Provide the [x, y] coordinate of the cell's center where the given text is located.  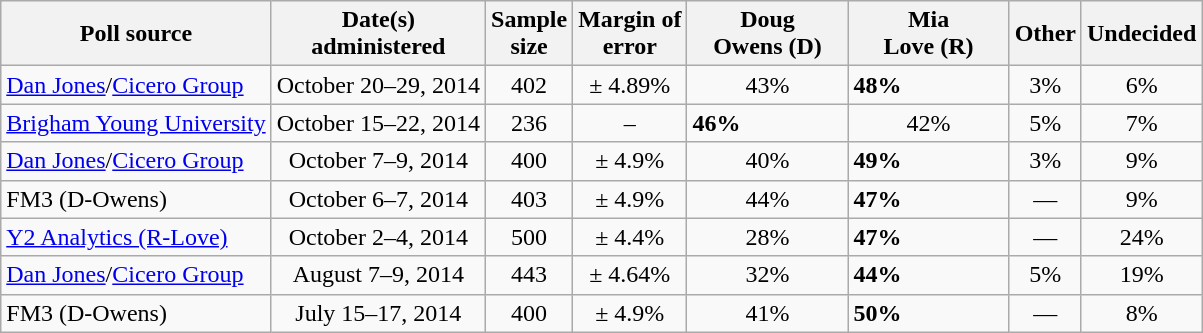
46% [768, 123]
28% [768, 237]
DougOwens (D) [768, 34]
Brigham Young University [136, 123]
October 6–7, 2014 [378, 199]
50% [928, 313]
October 2–4, 2014 [378, 237]
6% [1141, 85]
402 [530, 85]
± 4.89% [630, 85]
41% [768, 313]
Samplesize [530, 34]
Date(s)administered [378, 34]
8% [1141, 313]
49% [928, 161]
MiaLove (R) [928, 34]
32% [768, 275]
Margin oferror [630, 34]
– [630, 123]
October 7–9, 2014 [378, 161]
40% [768, 161]
500 [530, 237]
443 [530, 275]
August 7–9, 2014 [378, 275]
19% [1141, 275]
236 [530, 123]
42% [928, 123]
October 20–29, 2014 [378, 85]
7% [1141, 123]
Poll source [136, 34]
24% [1141, 237]
October 15–22, 2014 [378, 123]
July 15–17, 2014 [378, 313]
Y2 Analytics (R-Love) [136, 237]
43% [768, 85]
± 4.64% [630, 275]
403 [530, 199]
48% [928, 85]
Other [1045, 34]
Undecided [1141, 34]
± 4.4% [630, 237]
